Capture the cell that displays the provided text and extract its (x, y) central coordinate. 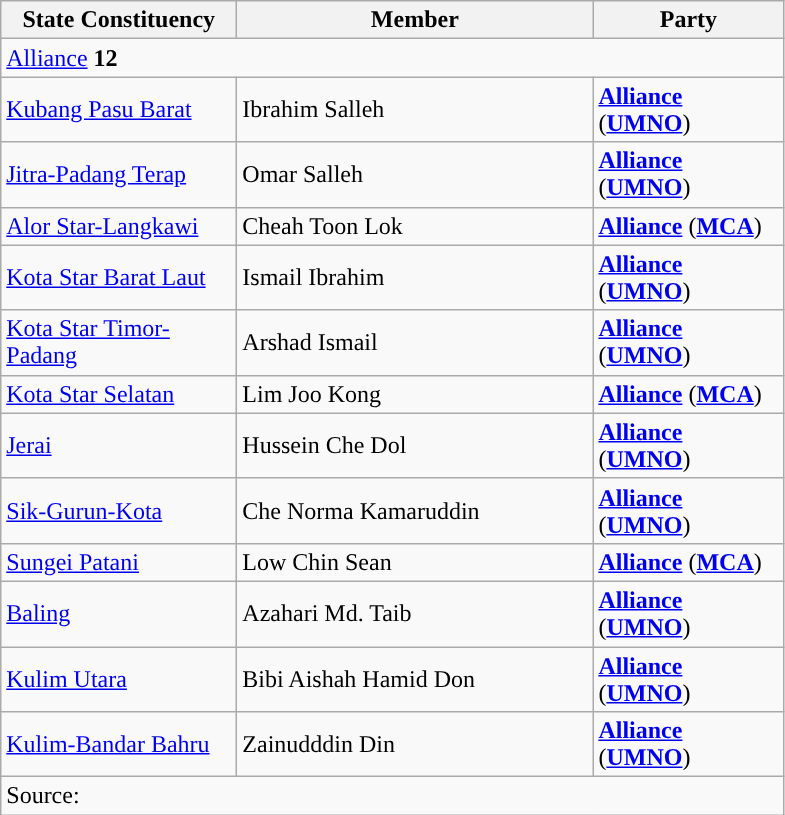
Ibrahim Salleh (415, 110)
Alor Star-Langkawi (119, 226)
Ismail Ibrahim (415, 278)
Azahari Md. Taib (415, 614)
Bibi Aishah Hamid Don (415, 678)
Kota Star Selatan (119, 394)
Cheah Toon Lok (415, 226)
Party (688, 20)
State Constituency (119, 20)
Kulim-Bandar Bahru (119, 744)
Kota Star Timor-Padang (119, 342)
Lim Joo Kong (415, 394)
Kulim Utara (119, 678)
Kota Star Barat Laut (119, 278)
Member (415, 20)
Sik-Gurun-Kota (119, 510)
Source: (392, 796)
Low Chin Sean (415, 562)
Kubang Pasu Barat (119, 110)
Sungei Patani (119, 562)
Baling (119, 614)
Zainudddin Din (415, 744)
Arshad Ismail (415, 342)
Jerai (119, 446)
Alliance 12 (392, 58)
Omar Salleh (415, 174)
Che Norma Kamaruddin (415, 510)
Hussein Che Dol (415, 446)
Jitra-Padang Terap (119, 174)
